Identify which cell holds the provided text, then report its (X, Y) central coordinate. 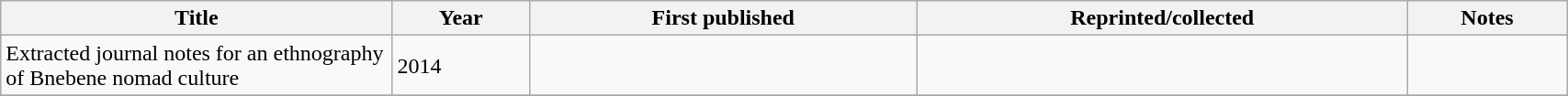
Extracted journal notes for an ethnography of Bnebene nomad culture (197, 66)
Title (197, 18)
Year (461, 18)
First published (724, 18)
Notes (1486, 18)
Reprinted/collected (1162, 18)
2014 (461, 66)
